Find where the given text appears and provide that cell's center as [X, Y] coordinate. 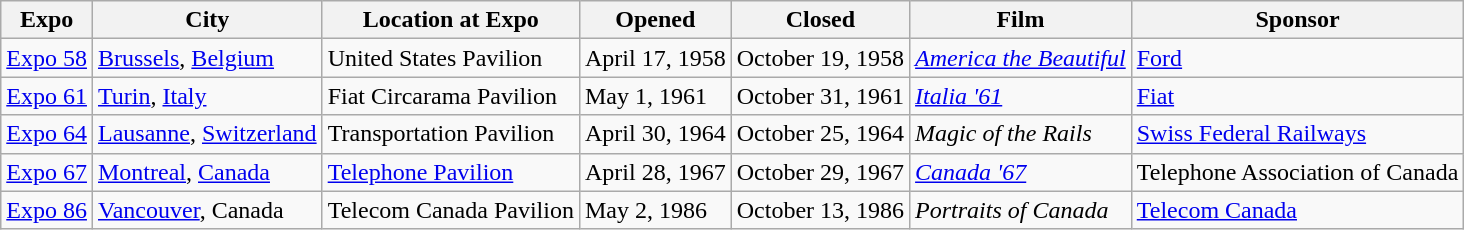
Canada '67 [1021, 172]
Expo 67 [47, 172]
Expo 86 [47, 210]
Swiss Federal Railways [1298, 134]
Expo 58 [47, 58]
May 1, 1961 [655, 96]
October 13, 1986 [820, 210]
Lausanne, Switzerland [207, 134]
October 31, 1961 [820, 96]
America the Beautiful [1021, 58]
Ford [1298, 58]
April 17, 1958 [655, 58]
Portraits of Canada [1021, 210]
Expo 61 [47, 96]
Transportation Pavilion [450, 134]
Expo 64 [47, 134]
Telephone Association of Canada [1298, 172]
October 25, 1964 [820, 134]
Closed [820, 20]
Fiat [1298, 96]
Vancouver, Canada [207, 210]
April 28, 1967 [655, 172]
Opened [655, 20]
Telephone Pavilion [450, 172]
Film [1021, 20]
Sponsor [1298, 20]
Telecom Canada Pavilion [450, 210]
Location at Expo [450, 20]
Telecom Canada [1298, 210]
United States Pavilion [450, 58]
Italia '61 [1021, 96]
October 29, 1967 [820, 172]
Magic of the Rails [1021, 134]
April 30, 1964 [655, 134]
Fiat Circarama Pavilion [450, 96]
City [207, 20]
Turin, Italy [207, 96]
October 19, 1958 [820, 58]
Brussels, Belgium [207, 58]
Expo [47, 20]
May 2, 1986 [655, 210]
Montreal, Canada [207, 172]
